From the cell containing the given text, extract its center point as (x, y) coordinate. 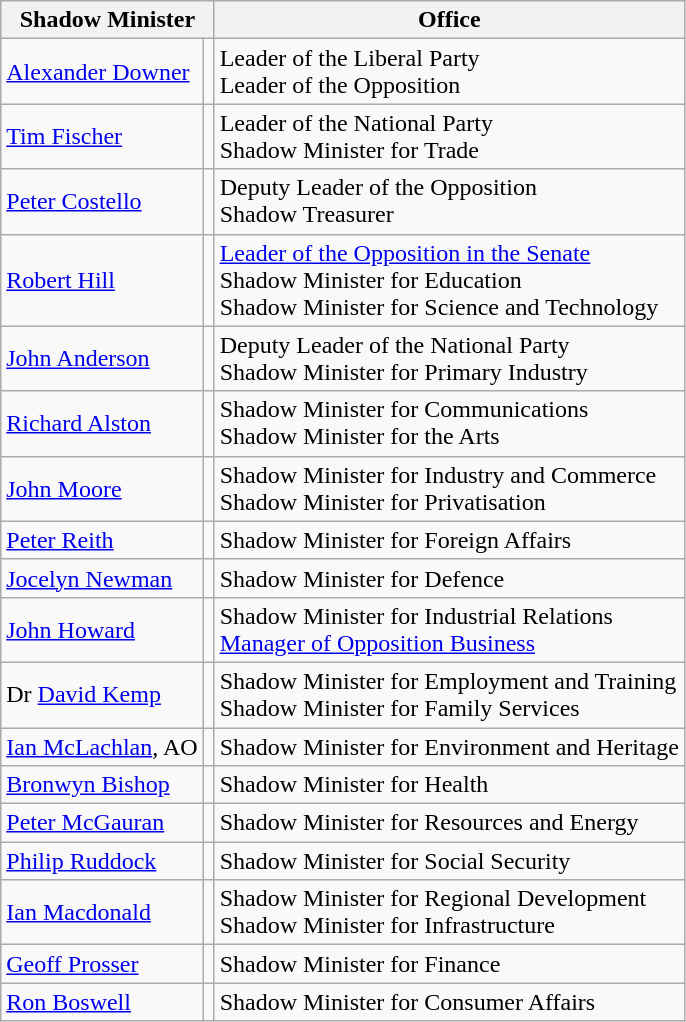
Shadow Minister for Finance (449, 964)
Peter Reith (102, 540)
Peter Costello (102, 202)
Shadow Minister for Foreign Affairs (449, 540)
Shadow Minister for Regional DevelopmentShadow Minister for Infrastructure (449, 912)
Alexander Downer (102, 72)
Dr David Kemp (102, 694)
Shadow Minister for Health (449, 785)
Leader of the National PartyShadow Minister for Trade (449, 136)
Deputy Leader of the OppositionShadow Treasurer (449, 202)
Shadow Minister (108, 20)
Shadow Minister for Resources and Energy (449, 823)
Jocelyn Newman (102, 578)
Office (449, 20)
John Howard (102, 630)
Leader of the Liberal PartyLeader of the Opposition (449, 72)
Ian McLachlan, AO (102, 747)
Bronwyn Bishop (102, 785)
Shadow Minister for Environment and Heritage (449, 747)
Shadow Minister for Industry and CommerceShadow Minister for Privatisation (449, 488)
Geoff Prosser (102, 964)
Shadow Minister for Social Security (449, 861)
Ian Macdonald (102, 912)
Shadow Minister for Consumer Affairs (449, 1002)
Philip Ruddock (102, 861)
Peter McGauran (102, 823)
Richard Alston (102, 424)
Shadow Minister for Industrial RelationsManager of Opposition Business (449, 630)
Tim Fischer (102, 136)
Leader of the Opposition in the SenateShadow Minister for EducationShadow Minister for Science and Technology (449, 280)
Deputy Leader of the National PartyShadow Minister for Primary Industry (449, 358)
Robert Hill (102, 280)
John Anderson (102, 358)
John Moore (102, 488)
Ron Boswell (102, 1002)
Shadow Minister for Defence (449, 578)
Shadow Minister for CommunicationsShadow Minister for the Arts (449, 424)
Shadow Minister for Employment and TrainingShadow Minister for Family Services (449, 694)
